Pinpoint the cell where the given text exists, returning its (X, Y) midpoint coordinate. 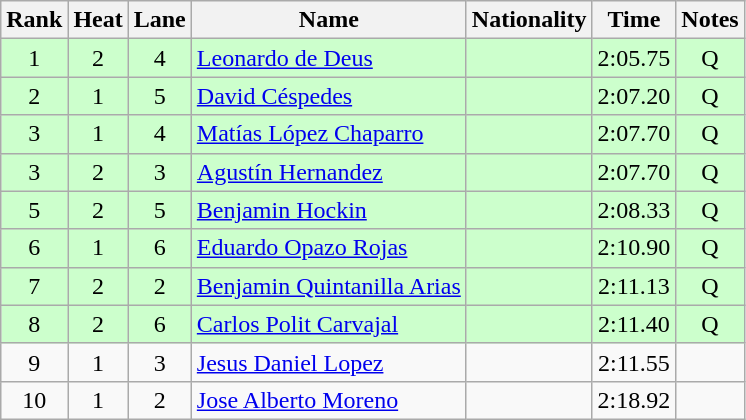
Heat (98, 20)
Jose Alberto Moreno (328, 400)
Leonardo de Deus (328, 58)
2:11.40 (634, 324)
Agustín Hernandez (328, 172)
Carlos Polit Carvajal (328, 324)
Benjamin Quintanilla Arias (328, 286)
2:10.90 (634, 248)
2:07.20 (634, 96)
2:18.92 (634, 400)
Matías López Chaparro (328, 134)
2:11.13 (634, 286)
Rank (34, 20)
Eduardo Opazo Rojas (328, 248)
2:11.55 (634, 362)
Lane (160, 20)
7 (34, 286)
2:08.33 (634, 210)
Time (634, 20)
Benjamin Hockin (328, 210)
8 (34, 324)
David Céspedes (328, 96)
Nationality (529, 20)
10 (34, 400)
Name (328, 20)
Jesus Daniel Lopez (328, 362)
Notes (710, 20)
2:05.75 (634, 58)
9 (34, 362)
